Find where the given text appears and provide that cell's center as (X, Y) coordinate. 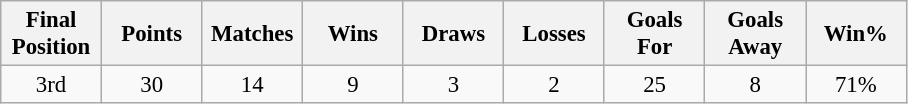
Win% (856, 34)
8 (756, 85)
Goals Away (756, 34)
25 (654, 85)
Points (152, 34)
30 (152, 85)
Draws (454, 34)
Final Position (52, 34)
14 (252, 85)
Losses (554, 34)
3 (454, 85)
71% (856, 85)
3rd (52, 85)
9 (354, 85)
Matches (252, 34)
2 (554, 85)
Goals For (654, 34)
Wins (354, 34)
